Pinpoint the cell where the given text exists, returning its [x, y] midpoint coordinate. 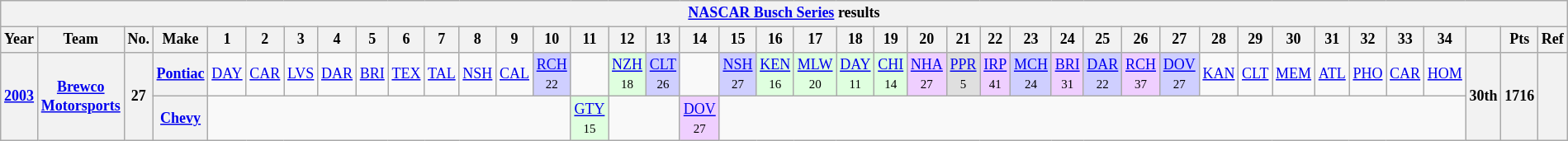
No. [139, 40]
2003 [20, 96]
IRP41 [996, 74]
29 [1255, 40]
Brewco Motorsports [81, 96]
RCH22 [552, 74]
Chevy [180, 119]
Make [180, 40]
15 [738, 40]
DAR [337, 74]
22 [996, 40]
Pontiac [180, 74]
CLT26 [662, 74]
DAR22 [1103, 74]
23 [1031, 40]
TEX [406, 74]
3 [301, 40]
KEN16 [775, 74]
1716 [1519, 96]
HOM [1445, 74]
TAL [442, 74]
34 [1445, 40]
NHA27 [927, 74]
GTY15 [590, 119]
BRI [372, 74]
18 [855, 40]
16 [775, 40]
26 [1141, 40]
20 [927, 40]
Pts [1519, 40]
RCH37 [1141, 74]
10 [552, 40]
9 [515, 40]
2 [265, 40]
BRI31 [1067, 74]
KAN [1219, 74]
MEM [1294, 74]
MLW20 [814, 74]
PPR5 [963, 74]
24 [1067, 40]
28 [1219, 40]
8 [477, 40]
25 [1103, 40]
1 [227, 40]
6 [406, 40]
Year [20, 40]
NZH18 [628, 74]
CHI14 [891, 74]
PHO [1367, 74]
14 [699, 40]
MCH24 [1031, 74]
31 [1332, 40]
NSH27 [738, 74]
NSH [477, 74]
17 [814, 40]
LVS [301, 74]
21 [963, 40]
DAY11 [855, 74]
NASCAR Busch Series results [784, 13]
13 [662, 40]
DAY [227, 74]
Team [81, 40]
CAL [515, 74]
ATL [1332, 74]
32 [1367, 40]
4 [337, 40]
19 [891, 40]
12 [628, 40]
30th [1483, 96]
Ref [1553, 40]
CLT [1255, 74]
30 [1294, 40]
5 [372, 40]
33 [1405, 40]
7 [442, 40]
11 [590, 40]
